From the cell containing the given text, extract its center point as [X, Y] coordinate. 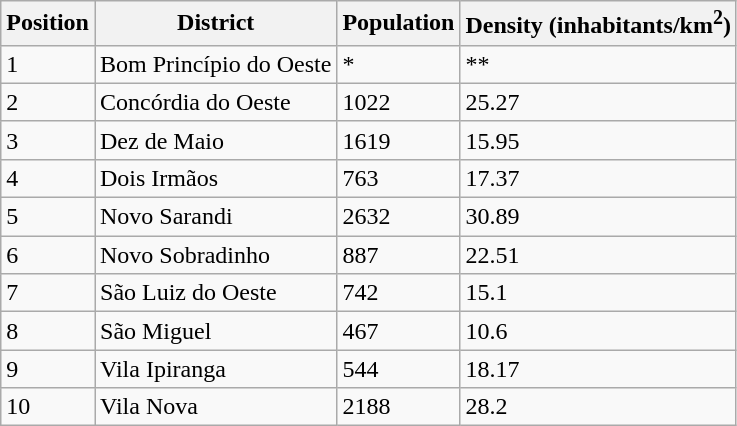
Density (inhabitants/km2) [598, 24]
Position [48, 24]
3 [48, 140]
8 [48, 331]
* [398, 64]
Bom Princípio do Oeste [215, 64]
Population [398, 24]
18.17 [598, 369]
São Luiz do Oeste [215, 293]
São Miguel [215, 331]
15.1 [598, 293]
467 [398, 331]
** [598, 64]
22.51 [598, 255]
544 [398, 369]
District [215, 24]
Dois Irmãos [215, 178]
742 [398, 293]
9 [48, 369]
4 [48, 178]
25.27 [598, 102]
Dez de Maio [215, 140]
887 [398, 255]
6 [48, 255]
1 [48, 64]
7 [48, 293]
Novo Sobradinho [215, 255]
2 [48, 102]
10.6 [598, 331]
28.2 [598, 407]
17.37 [598, 178]
Vila Nova [215, 407]
30.89 [598, 217]
2188 [398, 407]
5 [48, 217]
10 [48, 407]
2632 [398, 217]
1022 [398, 102]
Concórdia do Oeste [215, 102]
15.95 [598, 140]
763 [398, 178]
Vila Ipiranga [215, 369]
Novo Sarandi [215, 217]
1619 [398, 140]
